Find where the given text appears and provide that cell's center as (X, Y) coordinate. 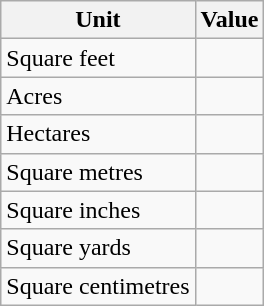
Value (230, 20)
Square metres (98, 172)
Acres (98, 96)
Square centimetres (98, 286)
Hectares (98, 134)
Square inches (98, 210)
Square yards (98, 248)
Square feet (98, 58)
Unit (98, 20)
